Return [x, y] of the center of cell containing provided text 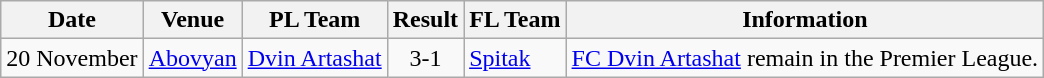
Venue [192, 20]
Abovyan [192, 58]
Result [425, 20]
Spitak [515, 58]
Dvin Artashat [314, 58]
20 November [72, 58]
Information [805, 20]
FL Team [515, 20]
Date [72, 20]
PL Team [314, 20]
FC Dvin Artashat remain in the Premier League. [805, 58]
3-1 [425, 58]
